From the cell containing the given text, extract its center point as [X, Y] coordinate. 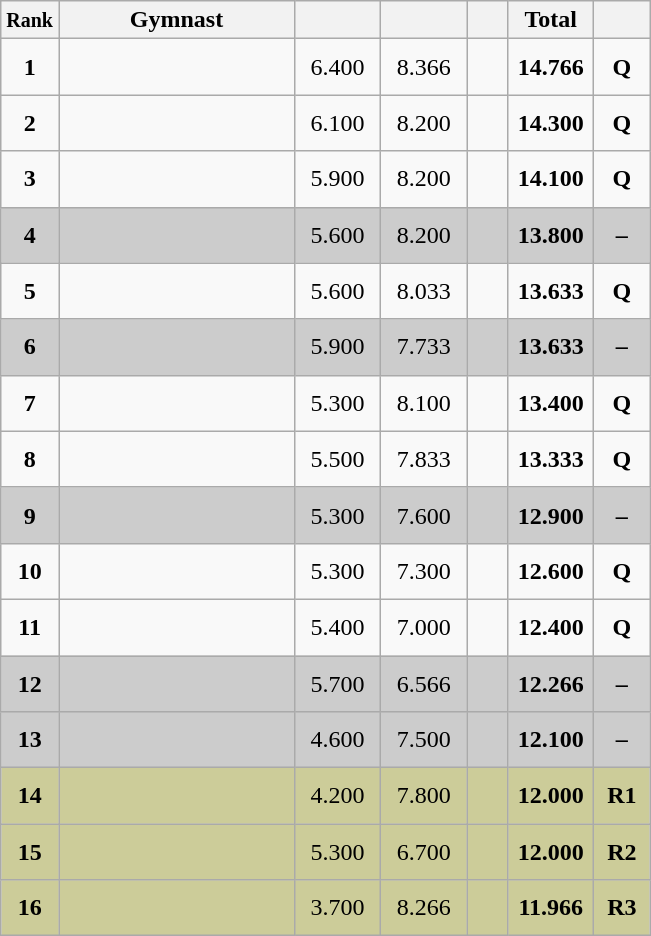
3 [30, 179]
6.700 [424, 852]
6.400 [338, 67]
4.600 [338, 740]
6.566 [424, 684]
13.333 [551, 459]
4.200 [338, 796]
7.800 [424, 796]
14.300 [551, 123]
1 [30, 67]
7.833 [424, 459]
8.100 [424, 403]
Gymnast [176, 20]
R2 [622, 852]
8 [30, 459]
16 [30, 908]
8.266 [424, 908]
7.733 [424, 347]
4 [30, 235]
5.400 [338, 627]
7.600 [424, 515]
13 [30, 740]
2 [30, 123]
7.000 [424, 627]
6 [30, 347]
12.100 [551, 740]
15 [30, 852]
7.500 [424, 740]
8.033 [424, 291]
12.600 [551, 571]
12.266 [551, 684]
13.800 [551, 235]
12.400 [551, 627]
3.700 [338, 908]
5.500 [338, 459]
14.100 [551, 179]
8.366 [424, 67]
12 [30, 684]
12.900 [551, 515]
5.700 [338, 684]
R3 [622, 908]
Rank [30, 20]
11.966 [551, 908]
5 [30, 291]
Total [551, 20]
9 [30, 515]
13.400 [551, 403]
11 [30, 627]
7 [30, 403]
10 [30, 571]
14 [30, 796]
7.300 [424, 571]
R1 [622, 796]
14.766 [551, 67]
6.100 [338, 123]
